Return (x, y) of the center of cell containing provided text 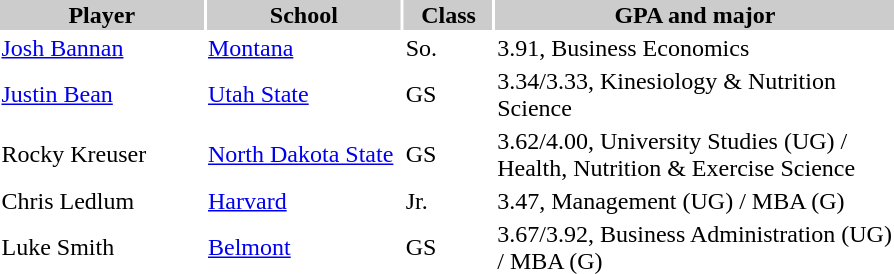
GPA and major (695, 15)
Chris Ledlum (102, 201)
Montana (304, 48)
School (304, 15)
3.47, Management (UG) / MBA (G) (695, 201)
Jr. (448, 201)
So. (448, 48)
Justin Bean (102, 94)
Harvard (304, 201)
Josh Bannan (102, 48)
North Dakota State (304, 154)
3.91, Business Economics (695, 48)
Rocky Kreuser (102, 154)
3.34/3.33, Kinesiology & Nutrition Science (695, 94)
Player (102, 15)
Class (448, 15)
Utah State (304, 94)
3.62/4.00, University Studies (UG) / Health, Nutrition & Exercise Science (695, 154)
